From the cell containing the given text, extract its center point as [x, y] coordinate. 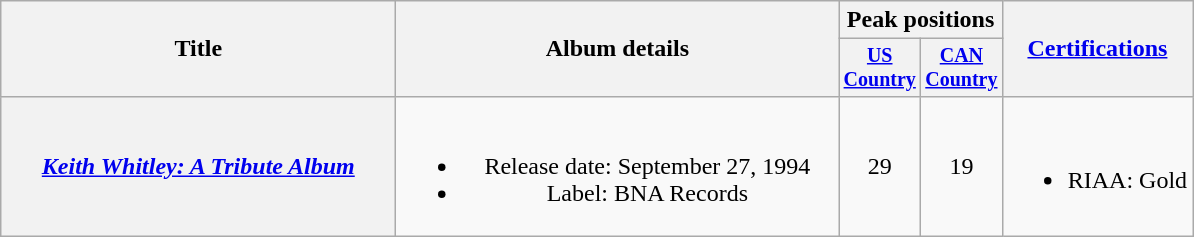
CAN Country [962, 68]
Release date: September 27, 1994Label: BNA Records [618, 166]
Keith Whitley: A Tribute Album [198, 166]
Peak positions [920, 20]
RIAA: Gold [1097, 166]
29 [880, 166]
US Country [880, 68]
19 [962, 166]
Album details [618, 49]
Certifications [1097, 49]
Title [198, 49]
